Identify which cell holds the provided text, then report its (x, y) central coordinate. 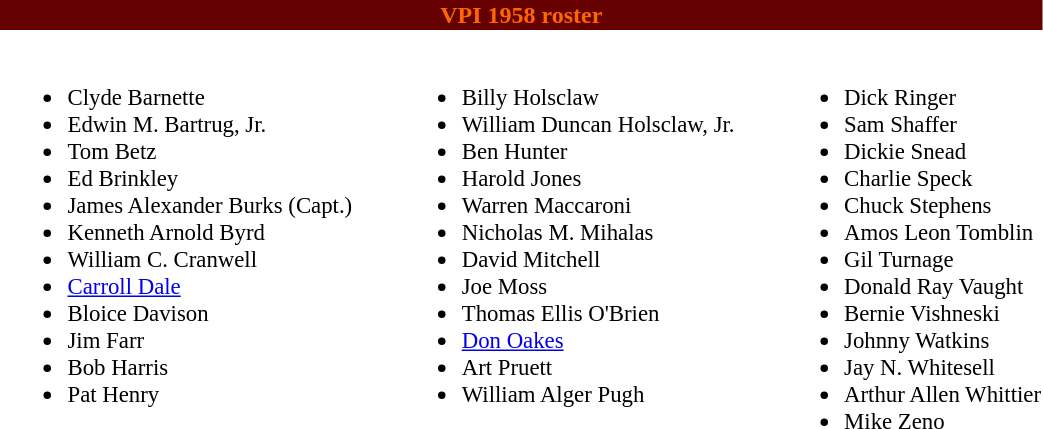
VPI 1958 roster (522, 15)
